Return the (X, Y) coordinate for the center point of the cell that contains the specified text.  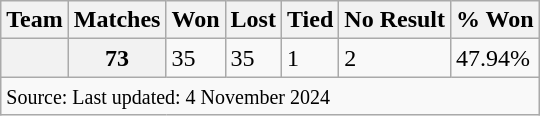
% Won (496, 20)
No Result (395, 20)
Source: Last updated: 4 November 2024 (270, 96)
1 (310, 58)
47.94% (496, 58)
Matches (117, 20)
Tied (310, 20)
Team (35, 20)
Won (196, 20)
Lost (253, 20)
2 (395, 58)
73 (117, 58)
